Provide the (x, y) coordinate of the cell's center where the given text is located.  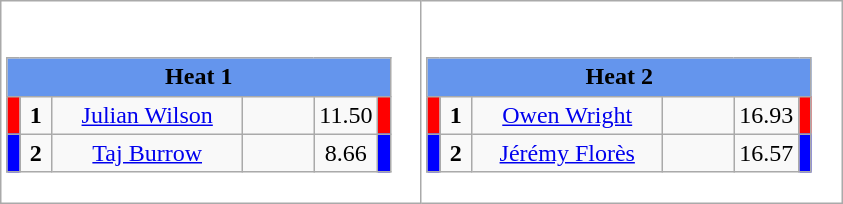
8.66 (346, 153)
Jérémy Florès (568, 153)
Owen Wright (568, 115)
Heat 1 (198, 77)
Heat 2 1 Owen Wright 16.93 2 Jérémy Florès 16.57 (632, 102)
Heat 2 (619, 77)
16.93 (766, 115)
Julian Wilson (148, 115)
11.50 (346, 115)
Heat 1 1 Julian Wilson 11.50 2 Taj Burrow 8.66 (211, 102)
Taj Burrow (148, 153)
16.57 (766, 153)
